Return the (X, Y) coordinate for the center point of the cell that contains the specified text.  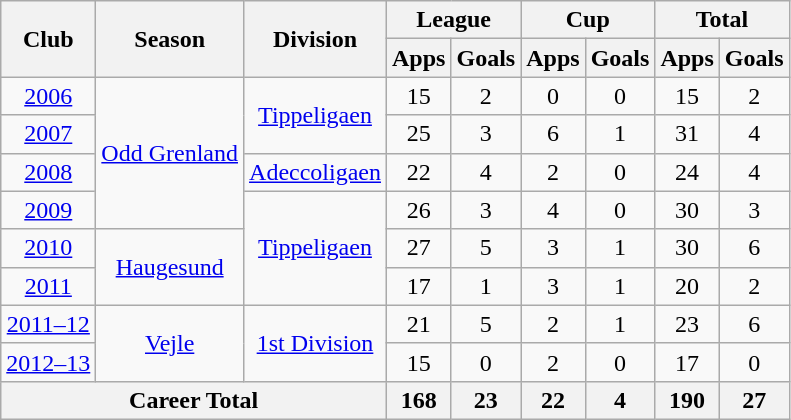
168 (419, 400)
21 (419, 324)
24 (687, 172)
2010 (48, 248)
20 (687, 286)
2006 (48, 96)
1st Division (316, 343)
26 (419, 210)
Career Total (194, 400)
Adeccoligaen (316, 172)
Total (722, 20)
Season (170, 39)
Cup (588, 20)
2009 (48, 210)
2012–13 (48, 362)
2008 (48, 172)
31 (687, 134)
Haugesund (170, 267)
Club (48, 39)
League (454, 20)
2011–12 (48, 324)
2011 (48, 286)
Odd Grenland (170, 153)
25 (419, 134)
2007 (48, 134)
Division (316, 39)
190 (687, 400)
Vejle (170, 343)
